Extract the (x, y) coordinate from the center of the cell holding the provided text.  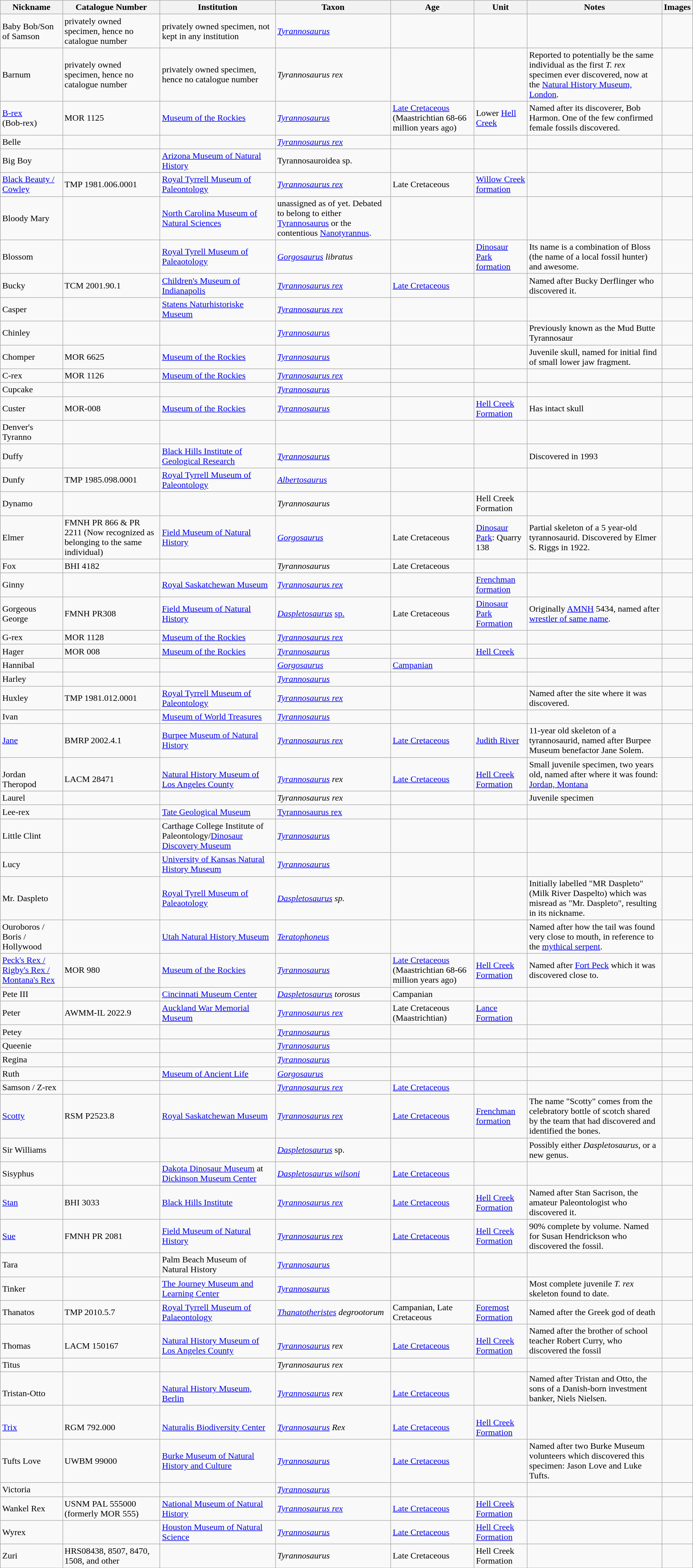
Harley (31, 679)
Ouroboros / Boris / Hollywood (31, 937)
Discovered in 1993 (594, 456)
RGM 792.000 (111, 1422)
Cincinnati Museum Center (218, 994)
TMP 2010.5.7 (111, 1312)
Black Hills Institute of Geological Research (218, 456)
Tara (31, 1265)
Sue (31, 1236)
Naturalis Biodiversity Center (218, 1422)
Peter (31, 1013)
Custer (31, 409)
Petey (31, 1032)
TMP 1981.006.0001 (111, 184)
Unit (501, 7)
Thomas (31, 1341)
Queenie (31, 1046)
Chomper (31, 357)
Dunfy (31, 480)
Pete III (31, 994)
Huxley (31, 698)
Juvenile specimen (594, 798)
Judith River (501, 741)
Black Beauty / Cowley (31, 184)
Possibly either Daspletosaurus, or a new genus. (594, 1150)
Regina (31, 1059)
Named after the brother of school teacher Robert Curry, who discovered the fossil (594, 1341)
Gorgeous George (31, 613)
Chinley (31, 333)
11-year old skeleton of a tyrannosaurid, named after Burpee Museum benefactor Jane Solem. (594, 741)
Stan (31, 1202)
Originally AMNH 5434, named after wrestler of same name. (594, 613)
Albertosaurus (333, 480)
Children's Museum of Indianapolis (218, 285)
Named after how the tail was found very close to mouth, in reference to the mythical serpent. (594, 937)
Notes (594, 7)
Late Cretaceous (Maastrichtian) (432, 1013)
MOR 1125 (111, 118)
Thanatotheristes degrootorum (333, 1312)
Casper (31, 309)
Denver's Tyranno (31, 432)
Ginny (31, 585)
Hannibal (31, 665)
Auckland War Memorial Museum (218, 1013)
Tyrannosaurus Rex (333, 1422)
G-rex (31, 637)
Ivan (31, 717)
University of Kansas Natural History Museum (218, 864)
Elmer (31, 537)
LACM 150167 (111, 1341)
Catalogue Number (111, 7)
Hell Creek (501, 651)
Tyrannosauroidea sp. (333, 161)
Taxon (333, 7)
Named after Stan Sacrison, the amateur Paleontologist who discovered it. (594, 1202)
Dakota Dinosaur Museum at Dickinson Museum Center (218, 1174)
Campanian, Late Cretaceous (432, 1312)
Ruth (31, 1074)
Previously known as the Mud Butte Tyrannosaur (594, 333)
C-rex (31, 376)
BHI 3033 (111, 1202)
Palm Beach Museum of Natural History (218, 1265)
Named after Bucky Derflinger who discovered it. (594, 285)
Scotty (31, 1117)
BHI 4182 (111, 566)
Wyrex (31, 1533)
Museum of World Treasures (218, 717)
LACM 28471 (111, 774)
National Museum of Natural History (218, 1508)
Jane (31, 741)
Institution (218, 7)
Dynamo (31, 504)
Its name is a combination of Bloss (the name of a local fossil hunter) and awesome. (594, 257)
FMNH PR 866 & PR 2211 (Now recognized as belonging to the same individual) (111, 537)
Arizona Museum of Natural History (218, 161)
Lee-rex (31, 812)
Belle (31, 142)
Has intact skull (594, 409)
Zuri (31, 1556)
Images (677, 7)
Named after Tristan and Otto, the sons of a Danish-born investment banker, Niels Nielsen. (594, 1388)
BMRP 2002.4.1 (111, 741)
Hager (31, 651)
MOR 1128 (111, 637)
Statens Naturhistoriske Museum (218, 309)
Willow Creek formation (501, 184)
MOR 008 (111, 651)
Dinosaur Park: Quarry 138 (501, 537)
Little Clint (31, 836)
Tufts Love (31, 1461)
TMP 1981.012.0001 (111, 698)
Barnum (31, 75)
Bloody Mary (31, 218)
Blossom (31, 257)
Victoria (31, 1489)
MOR 980 (111, 970)
90% complete by volume. Named for Susan Hendrickson who discovered the fossil. (594, 1236)
Age (432, 7)
Burpee Museum of Natural History (218, 741)
Trix (31, 1422)
The Journey Museum and Learning Center (218, 1288)
Named after the site where it was discovered. (594, 698)
privately owned specimen, not kept in any institution (218, 31)
Nickname (31, 7)
Named after Fort Peck which it was discovered close to. (594, 970)
Named after the Greek god of death (594, 1312)
Baby Bob/Son of Samson (31, 31)
TCM 2001.90.1 (111, 285)
MOR 1126 (111, 376)
Lucy (31, 864)
B-rex(Bob-rex) (31, 118)
Daspletosaurus torosus (333, 994)
Foremost Formation (501, 1312)
FMNH PR 2081 (111, 1236)
North Carolina Museum of Natural Sciences (218, 218)
Small juvenile specimen, two years old, named after where it was found: Jordan, Montana (594, 774)
Peck's Rex / Rigby's Rex / Montana's Rex (31, 970)
Lower Hell Creek (501, 118)
Houston Museum of Natural Science (218, 1533)
Museum of Ancient Life (218, 1074)
Dinosaur Park Formation (501, 613)
Tate Geological Museum (218, 812)
Fox (31, 566)
Reported to potentially be the same individual as the first T. rex specimen ever discovered, now at the Natural History Museum, London. (594, 75)
Juvenile skull, named for initial find of small lower jaw fragment. (594, 357)
Gorgosaurus libratus (333, 257)
MOR 6625 (111, 357)
Most complete juvenile T. rex skeleton found to date. (594, 1288)
MOR-008 (111, 409)
Big Boy (31, 161)
unassigned as of yet. Debated to belong to either Tyrannosaurus or the contentious Nanotyrannus. (333, 218)
Sir Williams (31, 1150)
The name "Scotty" comes from the celebratory bottle of scotch shared by the team that had discovered and identified the bones. (594, 1117)
Laurel (31, 798)
Wankel Rex (31, 1508)
AWMM-IL 2022.9 (111, 1013)
Named after its discoverer, Bob Harmon. One of the few confirmed female fossils discovered. (594, 118)
Titus (31, 1365)
Utah Natural History Museum (218, 937)
Royal Tyrrell Museum of Palaeontology (218, 1312)
Tinker (31, 1288)
Carthage College Institute of Paleontology/Dinosaur Discovery Museum (218, 836)
UWBM 99000 (111, 1461)
Samson / Z-rex (31, 1088)
USNM PAL 555000 (formerly MOR 555) (111, 1508)
Dinosaur Park formation (501, 257)
Sisyphus (31, 1174)
Thanatos (31, 1312)
Natural History Museum, Berlin (218, 1388)
Teratophoneus (333, 937)
Jordan Theropod (31, 774)
Duffy (31, 456)
Black Hills Institute (218, 1202)
Burke Museum of Natural History and Culture (218, 1461)
RSM P2523.8 (111, 1117)
Mr. Daspleto (31, 898)
HRS08438, 8507, 8470, 1508, and other (111, 1556)
Daspletosaurus wilsoni (333, 1174)
Cupcake (31, 390)
Lance Formation (501, 1013)
Tristan-Otto (31, 1388)
Initially labelled "MR Daspleto" (Milk River Daspelto) which was misread as "Mr. Daspleto", resulting in its nickname. (594, 898)
TMP 1985.098.0001 (111, 480)
Bucky (31, 285)
Partial skeleton of a 5 year-old tyrannosaurid. Discovered by Elmer S. Riggs in 1922. (594, 537)
FMNH PR308 (111, 613)
Named after two Burke Museum volunteers which discovered this specimen: Jason Love and Luke Tufts. (594, 1461)
